Pinpoint the cell where the given text exists, returning its (X, Y) midpoint coordinate. 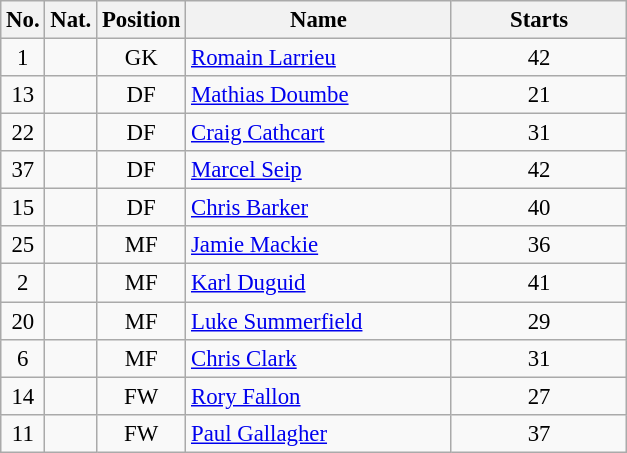
21 (539, 95)
11 (23, 433)
Jamie Mackie (319, 245)
14 (23, 396)
2 (23, 283)
Romain Larrieu (319, 58)
27 (539, 396)
22 (23, 133)
Paul Gallagher (319, 433)
29 (539, 321)
Chris Barker (319, 208)
36 (539, 245)
20 (23, 321)
Craig Cathcart (319, 133)
Chris Clark (319, 358)
No. (23, 20)
6 (23, 358)
1 (23, 58)
Name (319, 20)
25 (23, 245)
Karl Duguid (319, 283)
40 (539, 208)
15 (23, 208)
Luke Summerfield (319, 321)
Rory Fallon (319, 396)
Starts (539, 20)
Nat. (71, 20)
Marcel Seip (319, 170)
41 (539, 283)
Position (142, 20)
13 (23, 95)
Mathias Doumbe (319, 95)
GK (142, 58)
